Scan for the cell matching the given text and deliver its [x, y] coordinate at center. 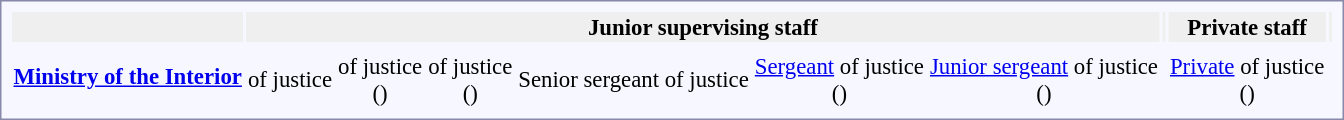
Junior supervising staff [702, 27]
Sergeant of justice() [839, 80]
Ministry of the Interior [128, 76]
Junior sergeant of justice() [1044, 80]
Senior sergeant of justice [634, 80]
Private of justice() [1246, 80]
Private staff [1246, 27]
of justice [290, 80]
